Locate the cell with the specified text and output its (x, y) center coordinate. 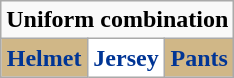
Pants (200, 58)
Jersey (126, 58)
Uniform combination (118, 20)
Helmet (44, 58)
